Identify which cell holds the provided text, then report its [x, y] central coordinate. 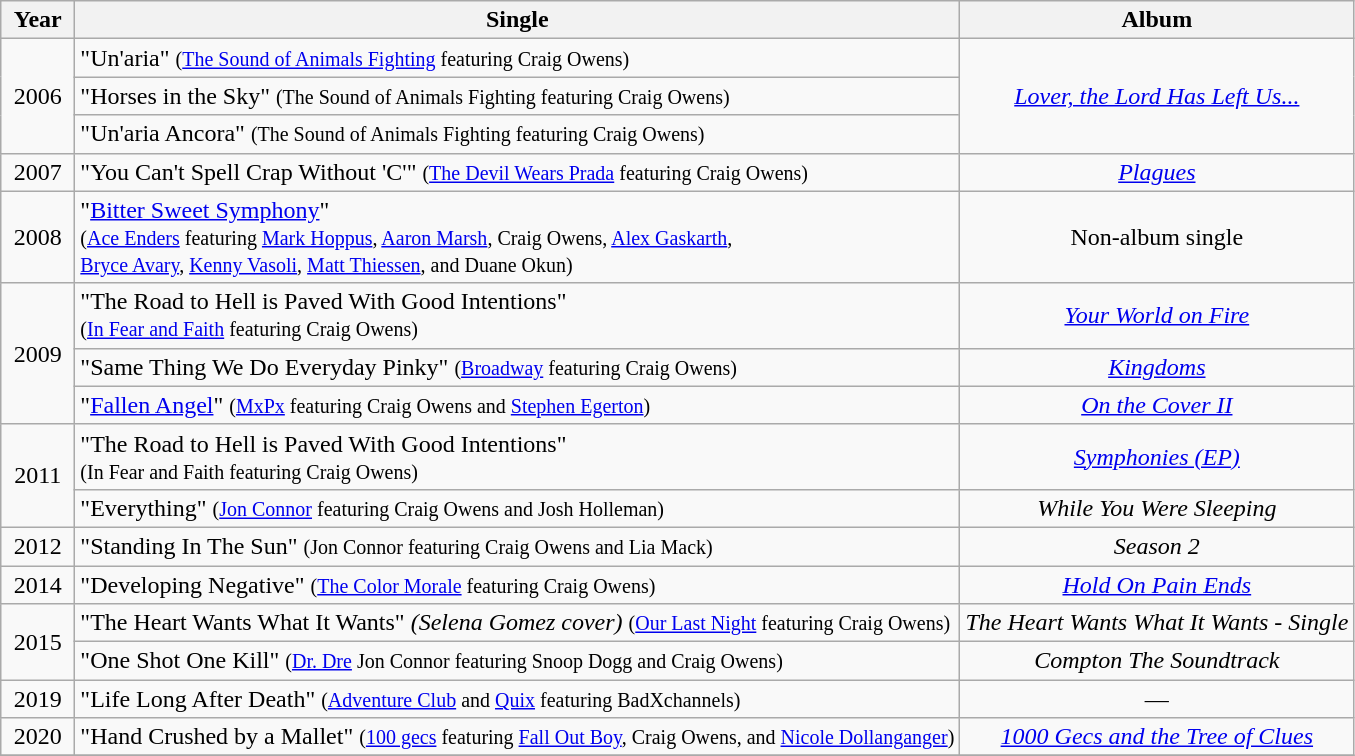
"Horses in the Sky" (The Sound of Animals Fighting featuring Craig Owens) [518, 96]
Symphonies (EP) [1157, 456]
While You Were Sleeping [1157, 508]
"Un'aria Ancora" (The Sound of Animals Fighting featuring Craig Owens) [518, 134]
"Hand Crushed by a Mallet" (100 gecs featuring Fall Out Boy, Craig Owens, and Nicole Dollanganger) [518, 737]
2008 [38, 237]
Non-album single [1157, 237]
2007 [38, 172]
— [1157, 699]
"Same Thing We Do Everyday Pinky" (Broadway featuring Craig Owens) [518, 367]
2015 [38, 642]
2012 [38, 546]
2019 [38, 699]
Lover, the Lord Has Left Us... [1157, 96]
Compton The Soundtrack [1157, 661]
"Life Long After Death" (Adventure Club and Quix featuring BadXchannels) [518, 699]
2009 [38, 354]
Year [38, 20]
"Everything" (Jon Connor featuring Craig Owens and Josh Holleman) [518, 508]
"Fallen Angel" (MxPx featuring Craig Owens and Stephen Egerton) [518, 405]
2011 [38, 476]
Plagues [1157, 172]
Your World on Fire [1157, 316]
"Developing Negative" (The Color Morale featuring Craig Owens) [518, 585]
2014 [38, 585]
Season 2 [1157, 546]
"Standing In The Sun" (Jon Connor featuring Craig Owens and Lia Mack) [518, 546]
1000 Gecs and the Tree of Clues [1157, 737]
Album [1157, 20]
"Un'aria" (The Sound of Animals Fighting featuring Craig Owens) [518, 58]
"The Heart Wants What It Wants" (Selena Gomez cover) (Our Last Night featuring Craig Owens) [518, 623]
The Heart Wants What It Wants - Single [1157, 623]
Single [518, 20]
"One Shot One Kill" (Dr. Dre Jon Connor featuring Snoop Dogg and Craig Owens) [518, 661]
On the Cover II [1157, 405]
Hold On Pain Ends [1157, 585]
2006 [38, 96]
"You Can't Spell Crap Without 'C'" (The Devil Wears Prada featuring Craig Owens) [518, 172]
Kingdoms [1157, 367]
2020 [38, 737]
